Extract the [x, y] coordinate from the center of the cell holding the provided text.  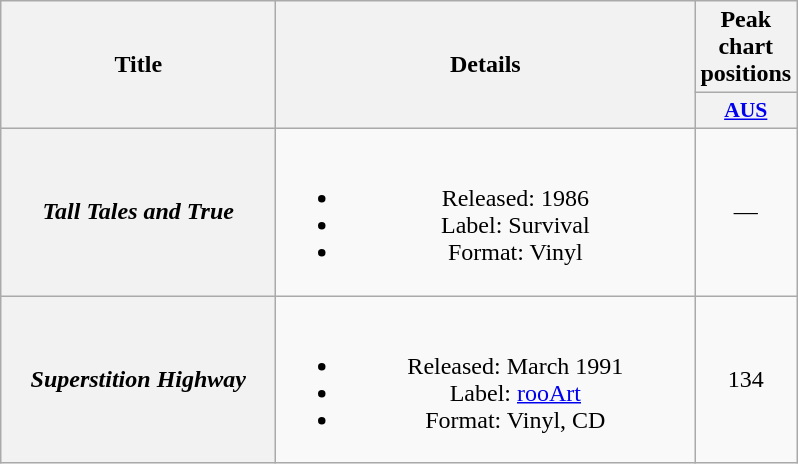
Tall Tales and True [138, 212]
— [746, 212]
Superstition Highway [138, 380]
Released: 1986Label: SurvivalFormat: Vinyl [486, 212]
AUS [746, 111]
Details [486, 65]
134 [746, 380]
Title [138, 65]
Released: March 1991Label: rooArtFormat: Vinyl, CD [486, 380]
Peak chart positions [746, 47]
